Detect which cell encompasses the target text, then output its [x, y] center coordinate. 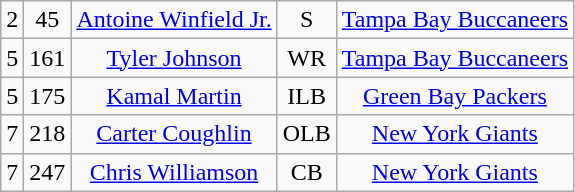
ILB [306, 96]
Green Bay Packers [454, 96]
218 [48, 134]
175 [48, 96]
S [306, 20]
161 [48, 58]
Kamal Martin [174, 96]
WR [306, 58]
Chris Williamson [174, 172]
2 [12, 20]
Carter Coughlin [174, 134]
CB [306, 172]
Antoine Winfield Jr. [174, 20]
OLB [306, 134]
Tyler Johnson [174, 58]
45 [48, 20]
247 [48, 172]
